Identify which cell holds the provided text, then report its (X, Y) central coordinate. 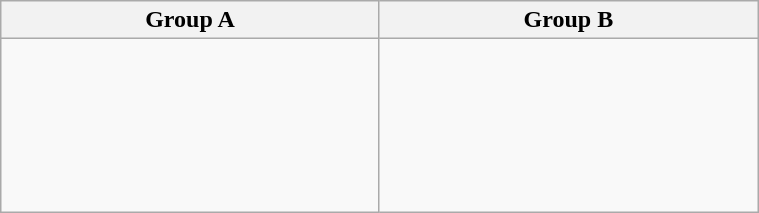
Group A (190, 20)
Group B (568, 20)
